Search for the cell housing the specified text and yield its (X, Y) center coordinate. 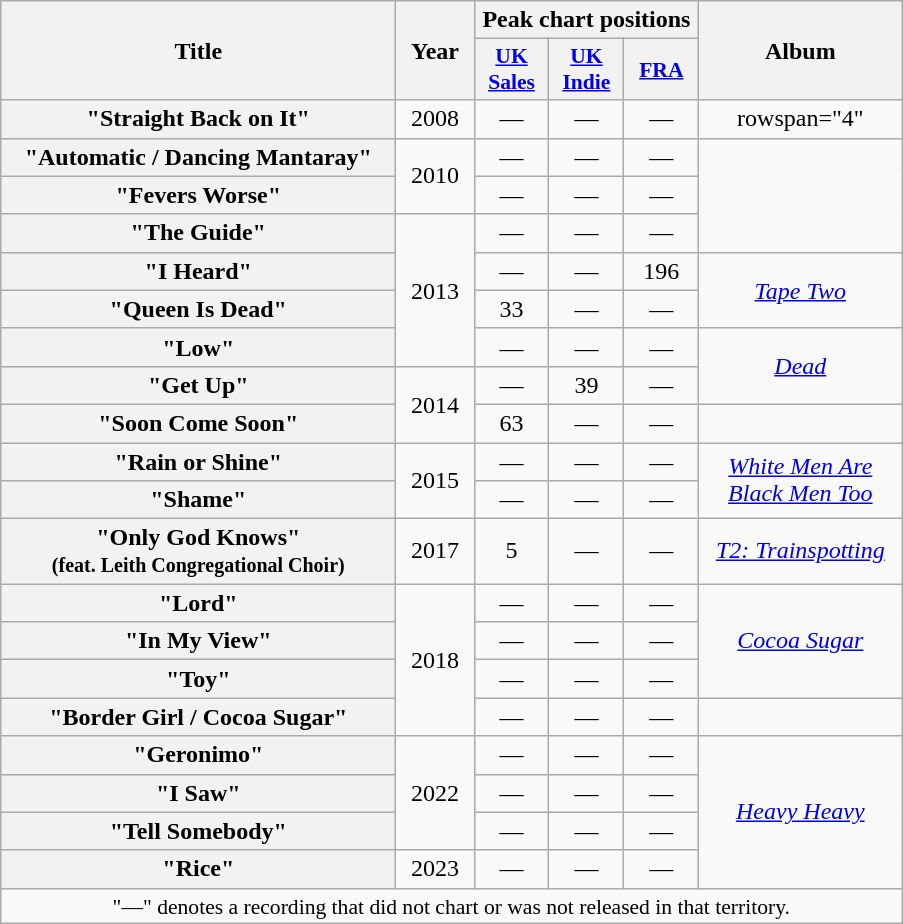
Cocoa Sugar (800, 641)
196 (662, 271)
"Rice" (198, 869)
"Only God Knows"(feat. Leith Congregational Choir) (198, 552)
Tape Two (800, 290)
2008 (435, 119)
2015 (435, 480)
Album (800, 50)
2022 (435, 793)
UKIndie (586, 70)
"Lord" (198, 603)
2013 (435, 290)
rowspan="4" (800, 119)
"Soon Come Soon" (198, 423)
T2: Trainspotting (800, 552)
2010 (435, 176)
"Straight Back on It" (198, 119)
"Automatic / Dancing Mantaray" (198, 157)
"Queen Is Dead" (198, 309)
63 (512, 423)
FRA (662, 70)
5 (512, 552)
"Border Girl / Cocoa Sugar" (198, 717)
Heavy Heavy (800, 812)
"Toy" (198, 679)
"The Guide" (198, 233)
2017 (435, 552)
"Get Up" (198, 385)
White Men Are Black Men Too (800, 480)
"I Heard" (198, 271)
33 (512, 309)
2023 (435, 869)
Peak chart positions (586, 20)
2014 (435, 404)
Title (198, 50)
"Shame" (198, 500)
39 (586, 385)
"In My View" (198, 641)
"Geronimo" (198, 755)
"Tell Somebody" (198, 831)
Year (435, 50)
"—" denotes a recording that did not chart or was not released in that territory. (452, 906)
"I Saw" (198, 793)
Dead (800, 366)
"Fevers Worse" (198, 195)
"Rain or Shine" (198, 461)
UKSales (512, 70)
2018 (435, 660)
"Low" (198, 347)
